Extract the (X, Y) coordinate from the center of the cell holding the provided text.  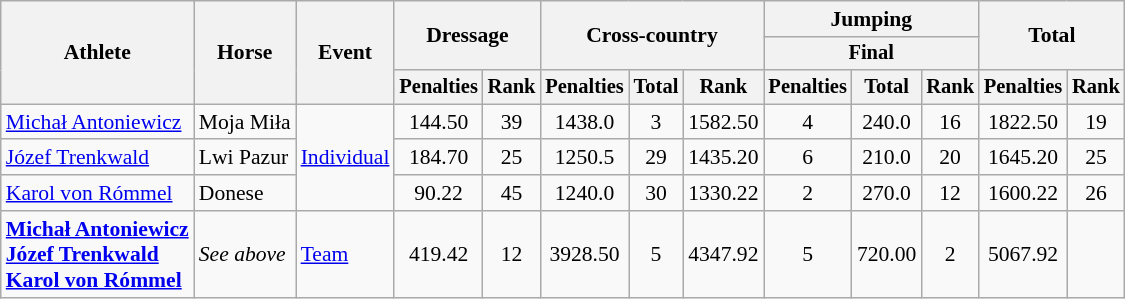
26 (1096, 193)
184.70 (438, 158)
Team (346, 254)
4 (808, 122)
6 (808, 158)
Józef Trenkwald (98, 158)
Cross-country (652, 36)
3928.50 (584, 254)
Moja Miła (245, 122)
5067.92 (1023, 254)
Athlete (98, 52)
39 (512, 122)
1250.5 (584, 158)
Horse (245, 52)
720.00 (886, 254)
Individual (346, 158)
30 (656, 193)
1822.50 (1023, 122)
1435.20 (723, 158)
1645.20 (1023, 158)
29 (656, 158)
Donese (245, 193)
1600.22 (1023, 193)
Dressage (467, 36)
Michał Antoniewicz (98, 122)
Final (872, 54)
270.0 (886, 193)
90.22 (438, 193)
45 (512, 193)
1330.22 (723, 193)
4347.92 (723, 254)
419.42 (438, 254)
Jumping (872, 19)
Lwi Pazur (245, 158)
210.0 (886, 158)
1438.0 (584, 122)
19 (1096, 122)
3 (656, 122)
Event (346, 52)
Karol von Rómmel (98, 193)
See above (245, 254)
Michał AntoniewiczJózef TrenkwaldKarol von Rómmel (98, 254)
144.50 (438, 122)
20 (950, 158)
240.0 (886, 122)
1582.50 (723, 122)
16 (950, 122)
1240.0 (584, 193)
